Search for the cell housing the specified text and yield its (x, y) center coordinate. 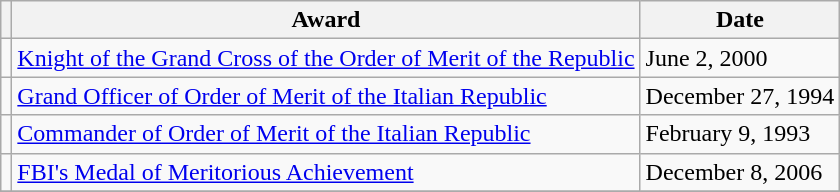
February 9, 1993 (740, 134)
December 8, 2006 (740, 172)
Knight of the Grand Cross of the Order of Merit of the Republic (326, 58)
June 2, 2000 (740, 58)
Date (740, 20)
FBI's Medal of Meritorious Achievement (326, 172)
December 27, 1994 (740, 96)
Award (326, 20)
Commander of Order of Merit of the Italian Republic (326, 134)
Grand Officer of Order of Merit of the Italian Republic (326, 96)
